Extract the [X, Y] coordinate from the center of the cell holding the provided text.  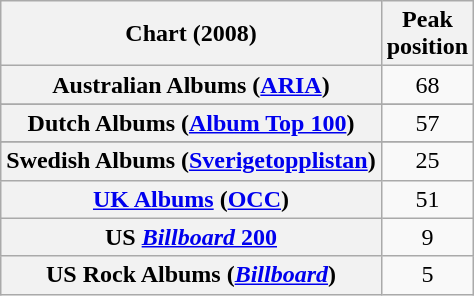
25 [427, 161]
Dutch Albums (Album Top 100) [191, 123]
5 [427, 275]
UK Albums (OCC) [191, 199]
Peakposition [427, 34]
Australian Albums (ARIA) [191, 85]
Swedish Albums (Sverigetopplistan) [191, 161]
US Rock Albums (Billboard) [191, 275]
57 [427, 123]
US Billboard 200 [191, 237]
Chart (2008) [191, 34]
9 [427, 237]
68 [427, 85]
51 [427, 199]
